Return the [X, Y] coordinate for the center point of the cell that contains the specified text.  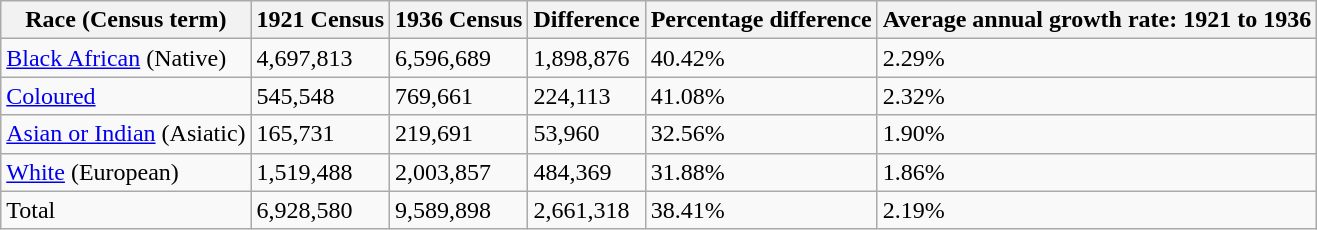
2.32% [1096, 96]
38.41% [761, 210]
Black African (Native) [126, 58]
6,928,580 [320, 210]
224,113 [586, 96]
6,596,689 [459, 58]
4,697,813 [320, 58]
1.86% [1096, 172]
2.19% [1096, 210]
165,731 [320, 134]
31.88% [761, 172]
769,661 [459, 96]
1921 Census [320, 20]
Difference [586, 20]
484,369 [586, 172]
Race (Census term) [126, 20]
Asian or Indian (Asiatic) [126, 134]
545,548 [320, 96]
1.90% [1096, 134]
Coloured [126, 96]
1,519,488 [320, 172]
219,691 [459, 134]
1,898,876 [586, 58]
Average annual growth rate: 1921 to 1936 [1096, 20]
2.29% [1096, 58]
Percentage difference [761, 20]
32.56% [761, 134]
2,003,857 [459, 172]
White (European) [126, 172]
9,589,898 [459, 210]
40.42% [761, 58]
41.08% [761, 96]
53,960 [586, 134]
1936 Census [459, 20]
2,661,318 [586, 210]
Total [126, 210]
